Identify which cell holds the provided text, then report its [x, y] central coordinate. 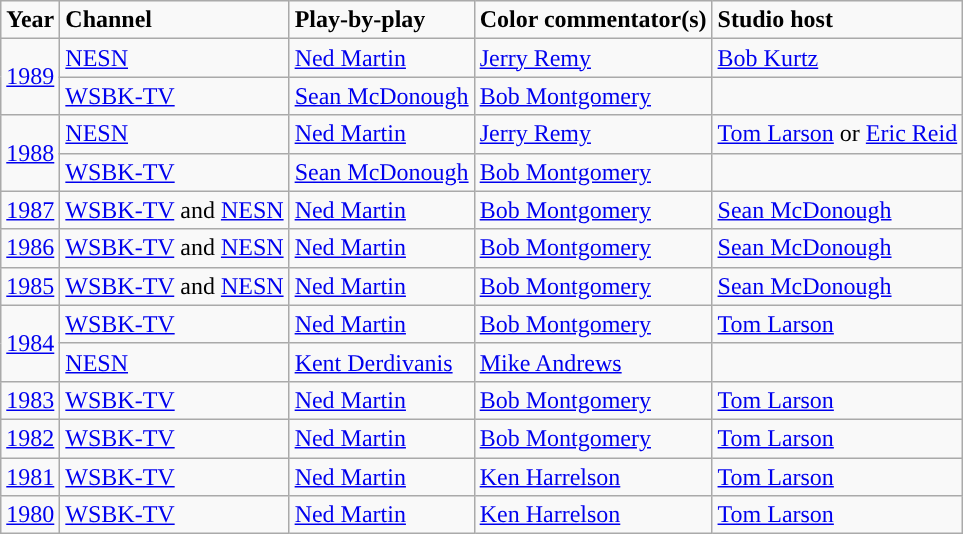
1989 [30, 77]
1987 [30, 210]
Channel [174, 20]
1986 [30, 248]
1982 [30, 438]
Color commentator(s) [593, 20]
Mike Andrews [593, 362]
1983 [30, 400]
Bob Kurtz [838, 58]
1984 [30, 343]
1980 [30, 515]
Play-by-play [382, 20]
1988 [30, 153]
1985 [30, 286]
Tom Larson or Eric Reid [838, 134]
Year [30, 20]
1981 [30, 477]
Studio host [838, 20]
Kent Derdivanis [382, 362]
